Search for the cell housing the specified text and yield its (x, y) center coordinate. 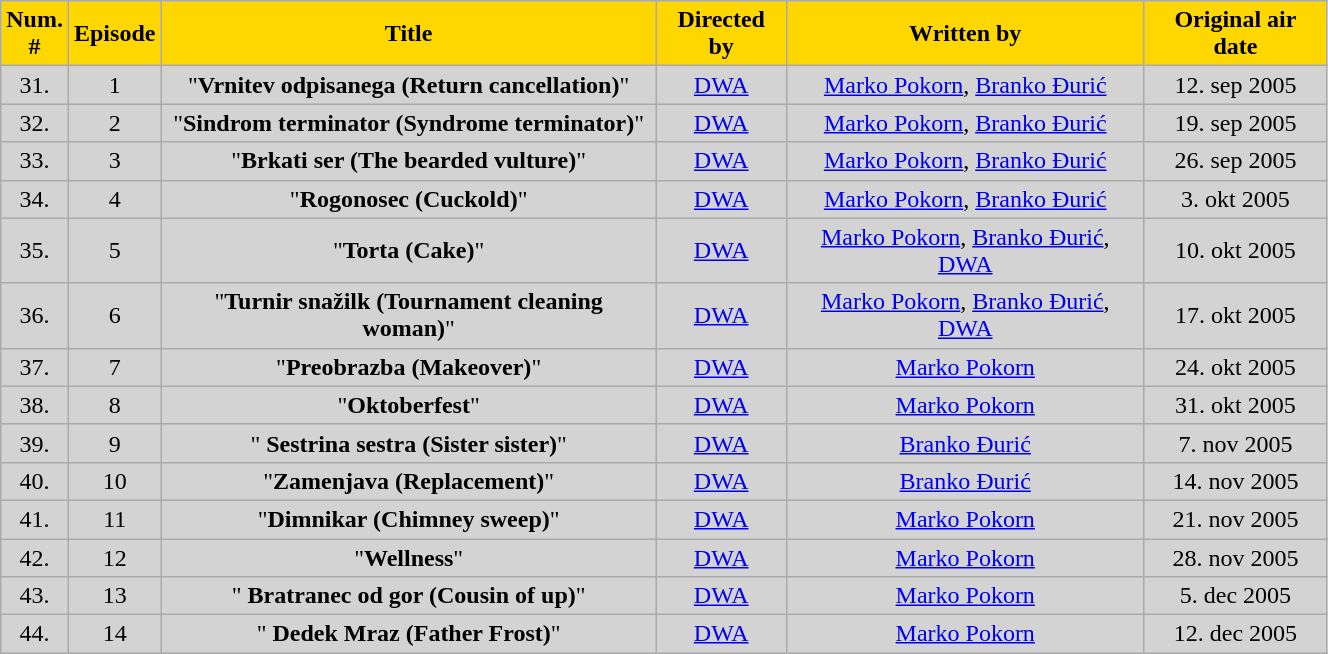
"Rogonosec (Cuckold)" (408, 199)
"Oktoberfest" (408, 405)
9 (114, 443)
8 (114, 405)
40. (35, 481)
2 (114, 123)
5. dec 2005 (1235, 596)
Title (408, 34)
36. (35, 316)
17. okt 2005 (1235, 316)
Episode (114, 34)
14. nov 2005 (1235, 481)
11 (114, 519)
"Preobrazba (Makeover)" (408, 367)
13 (114, 596)
28. nov 2005 (1235, 557)
31. (35, 85)
"Dimnikar (Chimney sweep)" (408, 519)
Num.# (35, 34)
44. (35, 634)
3 (114, 161)
4 (114, 199)
37. (35, 367)
"Zamenjava (Replacement)" (408, 481)
31. okt 2005 (1235, 405)
"Turnir snažilk (Tournament cleaning woman)" (408, 316)
"Torta (Cake)" (408, 250)
" Dedek Mraz (Father Frost)" (408, 634)
3. okt 2005 (1235, 199)
12 (114, 557)
1 (114, 85)
19. sep 2005 (1235, 123)
14 (114, 634)
33. (35, 161)
Directed by (721, 34)
24. okt 2005 (1235, 367)
Written by (965, 34)
"Vrnitev odpisanega (Return cancellation)" (408, 85)
"Brkati ser (The bearded vulture)" (408, 161)
5 (114, 250)
26. sep 2005 (1235, 161)
43. (35, 596)
6 (114, 316)
7. nov 2005 (1235, 443)
" Sestrina sestra (Sister sister)" (408, 443)
42. (35, 557)
41. (35, 519)
12. dec 2005 (1235, 634)
39. (35, 443)
10 (114, 481)
" Bratranec od gor (Cousin of up)" (408, 596)
38. (35, 405)
10. okt 2005 (1235, 250)
34. (35, 199)
"Wellness" (408, 557)
21. nov 2005 (1235, 519)
32. (35, 123)
35. (35, 250)
"Sindrom terminator (Syndrome terminator)" (408, 123)
12. sep 2005 (1235, 85)
7 (114, 367)
Original air date (1235, 34)
